Provide the [X, Y] coordinate of the cell's center where the given text is located.  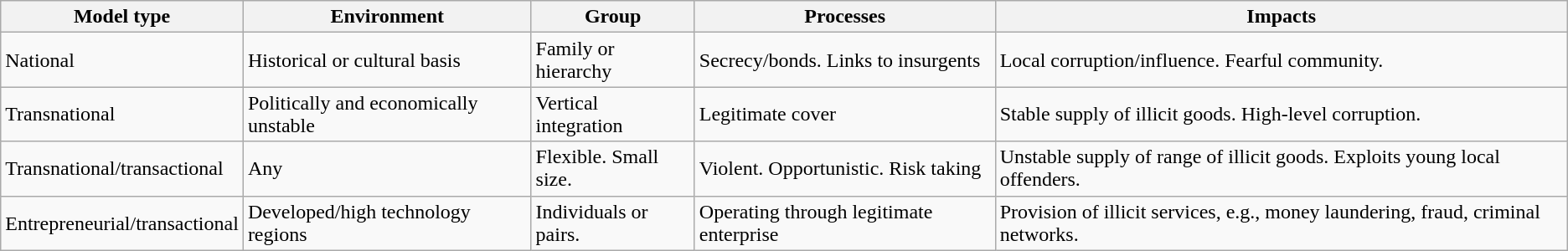
Environment [387, 17]
Transnational/transactional [122, 169]
Historical or cultural basis [387, 60]
Entrepreneurial/transactional [122, 223]
Flexible. Small size. [613, 169]
Group [613, 17]
Model type [122, 17]
Family or hierarchy [613, 60]
Legitimate cover [844, 114]
Local corruption/influence. Fearful community. [1282, 60]
Individuals or pairs. [613, 223]
Transnational [122, 114]
Violent. Opportunistic. Risk taking [844, 169]
Impacts [1282, 17]
Politically and economically unstable [387, 114]
Stable supply of illicit goods. High-level corruption. [1282, 114]
Any [387, 169]
National [122, 60]
Vertical integration [613, 114]
Secrecy/bonds. Links to insurgents [844, 60]
Provision of illicit services, e.g., money laundering, fraud, criminal networks. [1282, 223]
Processes [844, 17]
Unstable supply of range of illicit goods. Exploits young local offenders. [1282, 169]
Operating through legitimate enterprise [844, 223]
Developed/high technology regions [387, 223]
